Scan for the cell matching the given text and deliver its (x, y) coordinate at center. 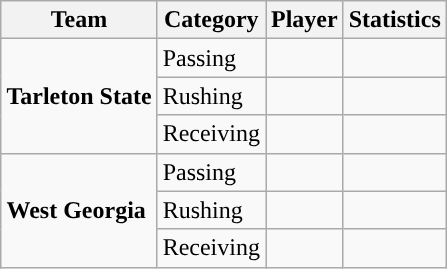
West Georgia (79, 210)
Tarleton State (79, 96)
Player (305, 20)
Statistics (394, 20)
Team (79, 20)
Category (211, 20)
